Find where the given text appears and provide that cell's center as [X, Y] coordinate. 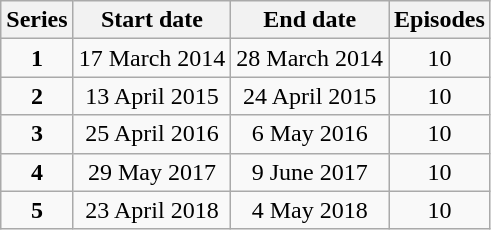
29 May 2017 [152, 172]
Episodes [440, 20]
6 May 2016 [310, 134]
4 [37, 172]
2 [37, 96]
28 March 2014 [310, 58]
Start date [152, 20]
End date [310, 20]
5 [37, 210]
1 [37, 58]
13 April 2015 [152, 96]
Series [37, 20]
24 April 2015 [310, 96]
25 April 2016 [152, 134]
3 [37, 134]
4 May 2018 [310, 210]
9 June 2017 [310, 172]
23 April 2018 [152, 210]
17 March 2014 [152, 58]
